Output the (X, Y) coordinate of the center of the cell containing the given text.  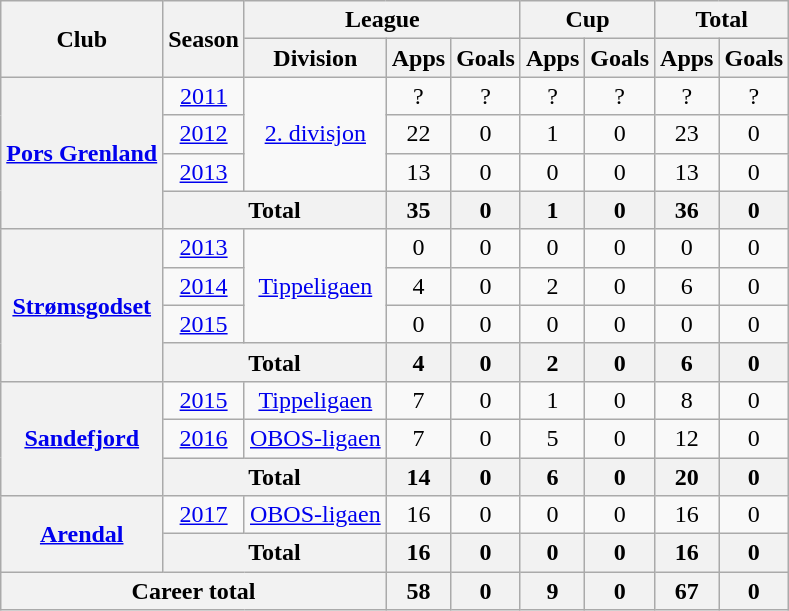
35 (418, 210)
9 (552, 591)
2016 (204, 438)
22 (418, 134)
36 (687, 210)
Arendal (82, 534)
14 (418, 477)
Division (315, 58)
Pors Grenland (82, 153)
2017 (204, 515)
Cup (587, 20)
12 (687, 438)
58 (418, 591)
Strømsgodset (82, 305)
2. divisjon (315, 134)
67 (687, 591)
Career total (194, 591)
League (382, 20)
20 (687, 477)
23 (687, 134)
2011 (204, 96)
8 (687, 400)
5 (552, 438)
2012 (204, 134)
Club (82, 39)
Sandefjord (82, 438)
Season (204, 39)
2014 (204, 286)
